Return (x, y) of the center of cell containing provided text 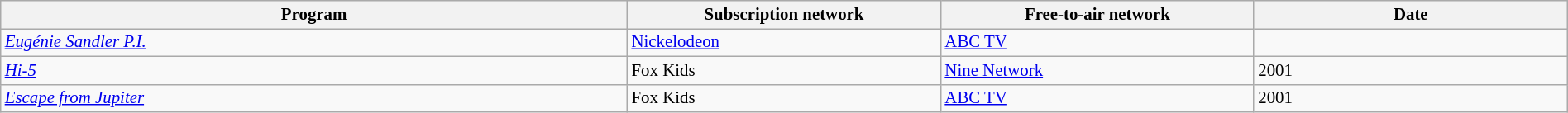
Hi-5 (314, 70)
Date (1411, 15)
Eugénie Sandler P.I. (314, 42)
Escape from Jupiter (314, 98)
Subscription network (784, 15)
Nine Network (1097, 70)
Program (314, 15)
Free-to-air network (1097, 15)
Nickelodeon (784, 42)
